From the cell containing the given text, extract its center point as [X, Y] coordinate. 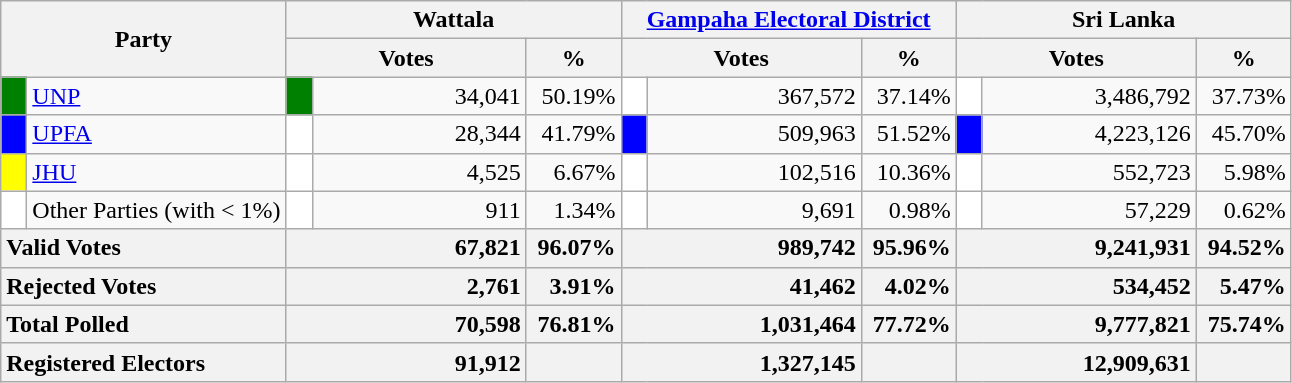
41.79% [574, 134]
91,912 [406, 362]
45.70% [1244, 134]
0.98% [908, 210]
552,723 [1089, 172]
Other Parties (with < 1%) [156, 210]
2,761 [406, 286]
Party [144, 39]
37.14% [908, 96]
96.07% [574, 248]
Rejected Votes [144, 286]
28,344 [419, 134]
6.67% [574, 172]
9,777,821 [1076, 324]
UPFA [156, 134]
94.52% [1244, 248]
51.52% [908, 134]
4,223,126 [1089, 134]
9,691 [754, 210]
911 [419, 210]
Sri Lanka [1124, 20]
57,229 [1089, 210]
989,742 [741, 248]
75.74% [1244, 324]
5.98% [1244, 172]
102,516 [754, 172]
77.72% [908, 324]
50.19% [574, 96]
534,452 [1076, 286]
9,241,931 [1076, 248]
70,598 [406, 324]
4,525 [419, 172]
76.81% [574, 324]
UNP [156, 96]
367,572 [754, 96]
12,909,631 [1076, 362]
95.96% [908, 248]
Valid Votes [144, 248]
1.34% [574, 210]
509,963 [754, 134]
Gampaha Electoral District [788, 20]
1,327,145 [741, 362]
3,486,792 [1089, 96]
Registered Electors [144, 362]
67,821 [406, 248]
Wattala [454, 20]
0.62% [1244, 210]
41,462 [741, 286]
34,041 [419, 96]
JHU [156, 172]
Total Polled [144, 324]
1,031,464 [741, 324]
37.73% [1244, 96]
4.02% [908, 286]
3.91% [574, 286]
5.47% [1244, 286]
10.36% [908, 172]
